Output the (x, y) coordinate of the center of the cell containing the given text.  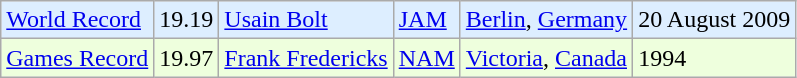
20 August 2009 (714, 20)
JAM (426, 20)
19.97 (186, 58)
World Record (78, 20)
Berlin, Germany (546, 20)
Usain Bolt (306, 20)
Frank Fredericks (306, 58)
NAM (426, 58)
1994 (714, 58)
19.19 (186, 20)
Victoria, Canada (546, 58)
Games Record (78, 58)
